Find where the given text appears and provide that cell's center as [X, Y] coordinate. 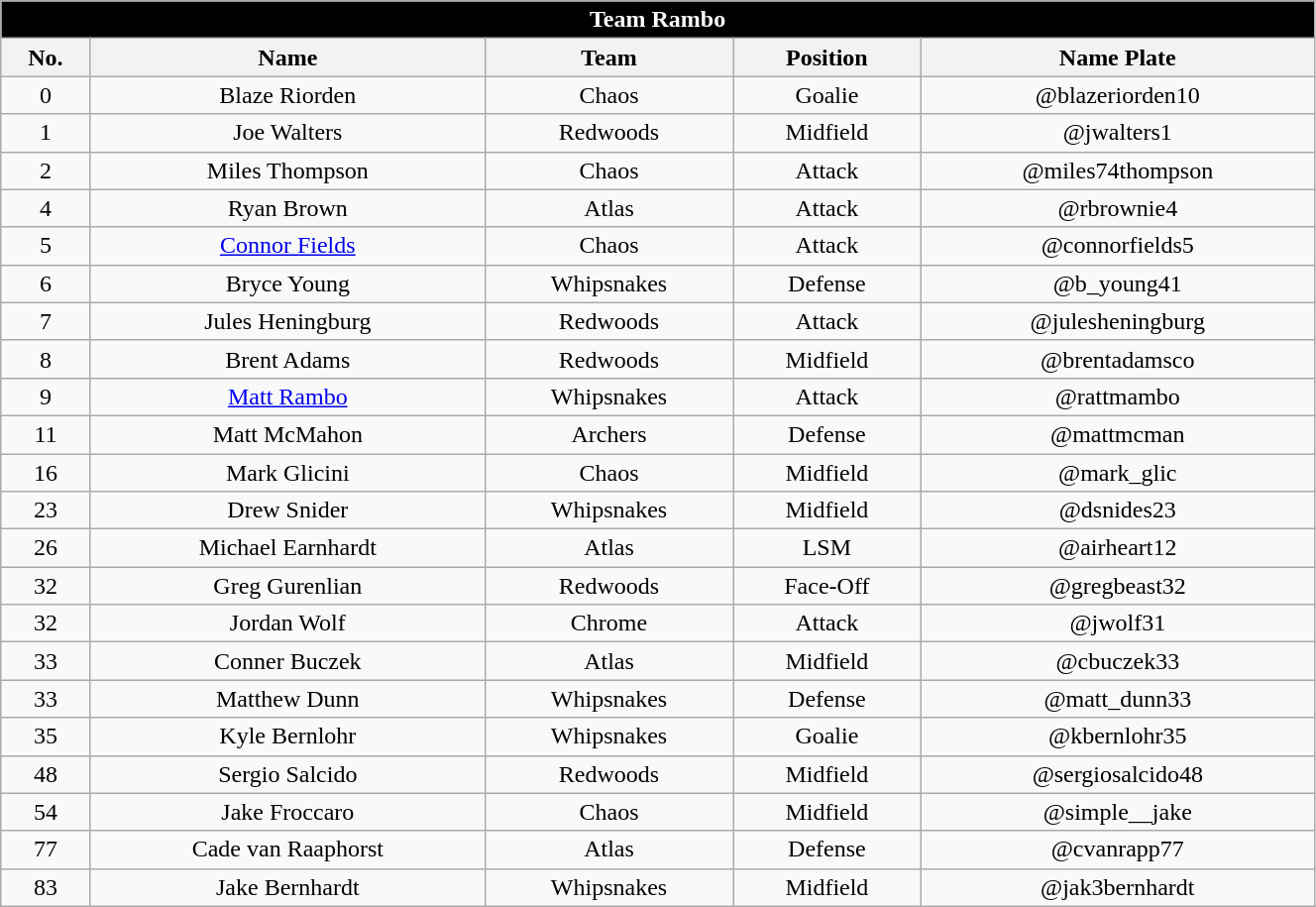
Conner Buczek [287, 661]
Jules Heningburg [287, 321]
@connorfields5 [1118, 246]
@cvanrapp77 [1118, 850]
Joe Walters [287, 133]
Cade van Raaphorst [287, 850]
Name Plate [1118, 57]
Mark Glicini [287, 473]
Bryce Young [287, 283]
Position [827, 57]
26 [46, 548]
23 [46, 510]
Chrome [608, 624]
@kbernlohr35 [1118, 737]
@matt_dunn33 [1118, 699]
Drew Snider [287, 510]
83 [46, 887]
Miles Thompson [287, 170]
@gregbeast32 [1118, 586]
Kyle Bernlohr [287, 737]
Jordan Wolf [287, 624]
No. [46, 57]
@jwolf31 [1118, 624]
@jak3bernhardt [1118, 887]
11 [46, 434]
35 [46, 737]
@rbrownie4 [1118, 208]
Matt McMahon [287, 434]
@dsnides23 [1118, 510]
6 [46, 283]
@blazeriorden10 [1118, 95]
Greg Gurenlian [287, 586]
@miles74thompson [1118, 170]
@brentadamsco [1118, 359]
Team [608, 57]
8 [46, 359]
Jake Froccaro [287, 812]
@rattmambo [1118, 397]
Ryan Brown [287, 208]
5 [46, 246]
@cbuczek33 [1118, 661]
@sergiosalcido48 [1118, 774]
Face-Off [827, 586]
Jake Bernhardt [287, 887]
48 [46, 774]
Brent Adams [287, 359]
9 [46, 397]
@simple__jake [1118, 812]
@jwalters1 [1118, 133]
Archers [608, 434]
@mark_glic [1118, 473]
Matt Rambo [287, 397]
@mattmcman [1118, 434]
Blaze Riorden [287, 95]
2 [46, 170]
@b_young41 [1118, 283]
54 [46, 812]
Michael Earnhardt [287, 548]
Sergio Salcido [287, 774]
4 [46, 208]
LSM [827, 548]
Connor Fields [287, 246]
Name [287, 57]
@julesheningburg [1118, 321]
0 [46, 95]
Team Rambo [658, 20]
7 [46, 321]
Matthew Dunn [287, 699]
@airheart12 [1118, 548]
77 [46, 850]
1 [46, 133]
16 [46, 473]
